Locate the cell with the specified text and output its (x, y) center coordinate. 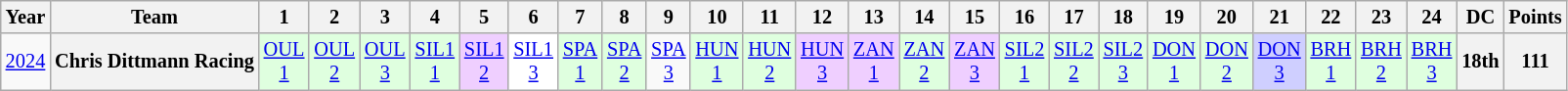
SIL23 (1123, 62)
4 (435, 17)
DON1 (1174, 62)
2 (334, 17)
17 (1073, 17)
5 (484, 17)
13 (874, 17)
Points (1536, 17)
SIL11 (435, 62)
2024 (25, 62)
6 (533, 17)
Year (25, 17)
24 (1432, 17)
BRH2 (1381, 62)
111 (1536, 62)
ZAN3 (975, 62)
OUL3 (385, 62)
10 (717, 17)
Chris Dittmann Racing (154, 62)
21 (1280, 17)
SPA3 (669, 62)
9 (669, 17)
ZAN2 (925, 62)
SIL13 (533, 62)
DC (1480, 17)
SIL22 (1073, 62)
20 (1227, 17)
22 (1331, 17)
DON3 (1280, 62)
15 (975, 17)
OUL2 (334, 62)
1 (284, 17)
18 (1123, 17)
8 (624, 17)
SIL21 (1024, 62)
3 (385, 17)
Team (154, 17)
ZAN1 (874, 62)
DON2 (1227, 62)
SPA1 (581, 62)
23 (1381, 17)
OUL1 (284, 62)
12 (822, 17)
11 (769, 17)
BRH3 (1432, 62)
BRH1 (1331, 62)
SIL12 (484, 62)
HUN2 (769, 62)
HUN1 (717, 62)
7 (581, 17)
14 (925, 17)
HUN3 (822, 62)
16 (1024, 17)
SPA2 (624, 62)
19 (1174, 17)
18th (1480, 62)
